Detect which cell encompasses the target text, then output its [X, Y] center coordinate. 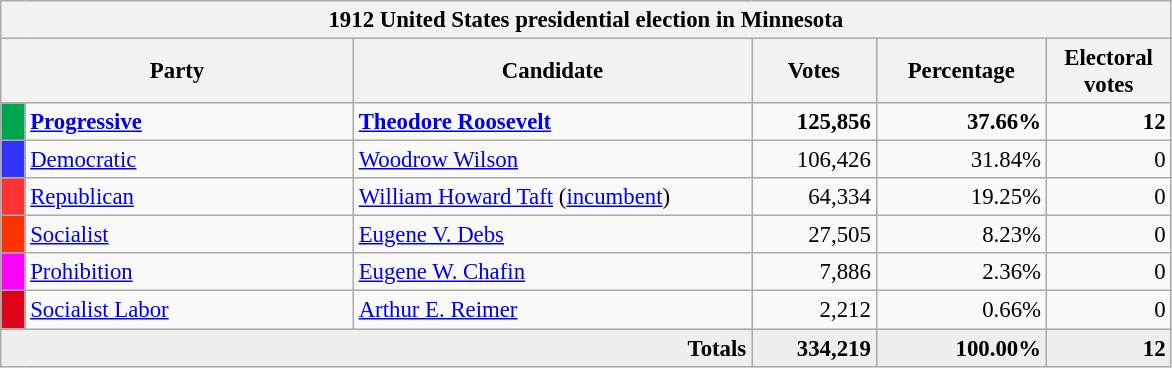
Socialist [189, 235]
1912 United States presidential election in Minnesota [586, 20]
William Howard Taft (incumbent) [552, 197]
2.36% [961, 273]
19.25% [961, 197]
31.84% [961, 160]
Woodrow Wilson [552, 160]
7,886 [814, 273]
Republican [189, 197]
106,426 [814, 160]
64,334 [814, 197]
Theodore Roosevelt [552, 122]
Percentage [961, 72]
334,219 [814, 348]
27,505 [814, 235]
100.00% [961, 348]
Socialist Labor [189, 310]
Electoral votes [1108, 72]
Democratic [189, 160]
2,212 [814, 310]
125,856 [814, 122]
Eugene W. Chafin [552, 273]
0.66% [961, 310]
Eugene V. Debs [552, 235]
Totals [376, 348]
Progressive [189, 122]
8.23% [961, 235]
Candidate [552, 72]
37.66% [961, 122]
Party [178, 72]
Votes [814, 72]
Arthur E. Reimer [552, 310]
Prohibition [189, 273]
